Extract the [X, Y] coordinate from the center of the cell holding the provided text.  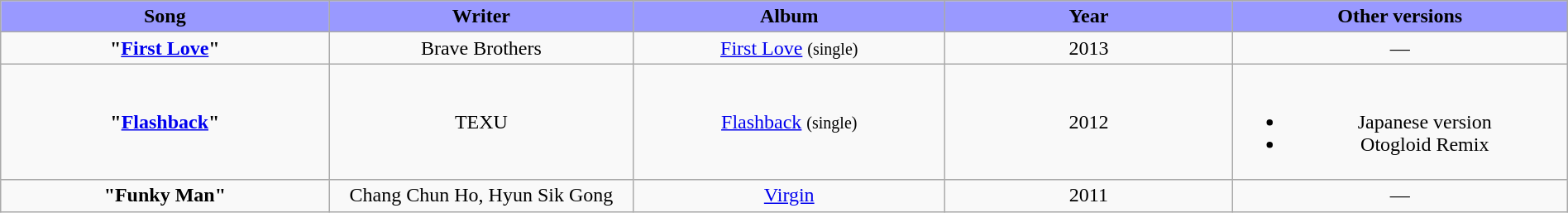
First Love (single) [789, 48]
Brave Brothers [481, 48]
Album [789, 17]
TEXU [481, 122]
2011 [1089, 196]
Writer [481, 17]
Virgin [789, 196]
"First Love" [165, 48]
Flashback (single) [789, 122]
Chang Chun Ho, Hyun Sik Gong [481, 196]
Other versions [1399, 17]
2013 [1089, 48]
Japanese versionOtogloid Remix [1399, 122]
"Funky Man" [165, 196]
2012 [1089, 122]
"Flashback" [165, 122]
Song [165, 17]
Year [1089, 17]
